Scan for the cell matching the given text and deliver its [X, Y] coordinate at center. 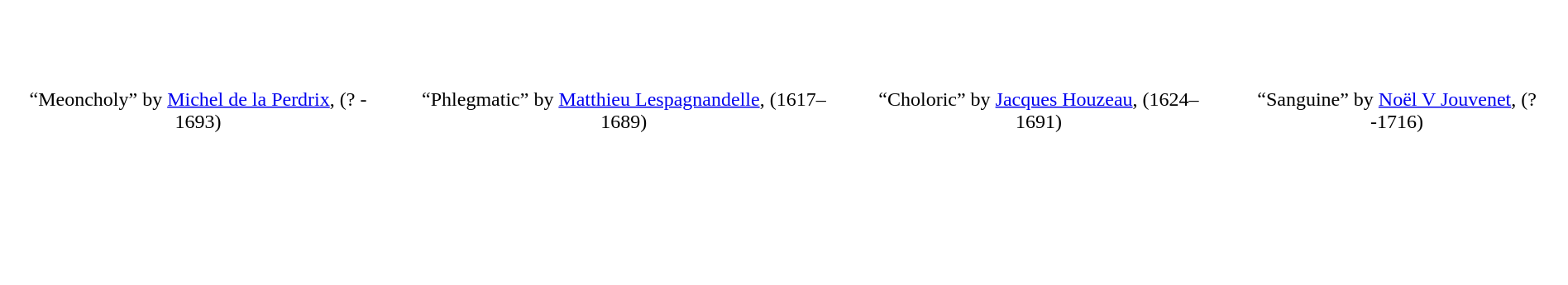
“Meoncholy” by Michel de la Perdrix, (? - 1693) [198, 180]
“Choloric” by Jacques Houzeau, (1624–1691) [1039, 180]
“Sanguine” by Noël V Jouvenet, (?-1716) [1397, 180]
“Phlegmatic” by Matthieu Lespagnandelle, (1617–1689) [624, 180]
